Return the [x, y] coordinate for the center point of the cell that contains the specified text.  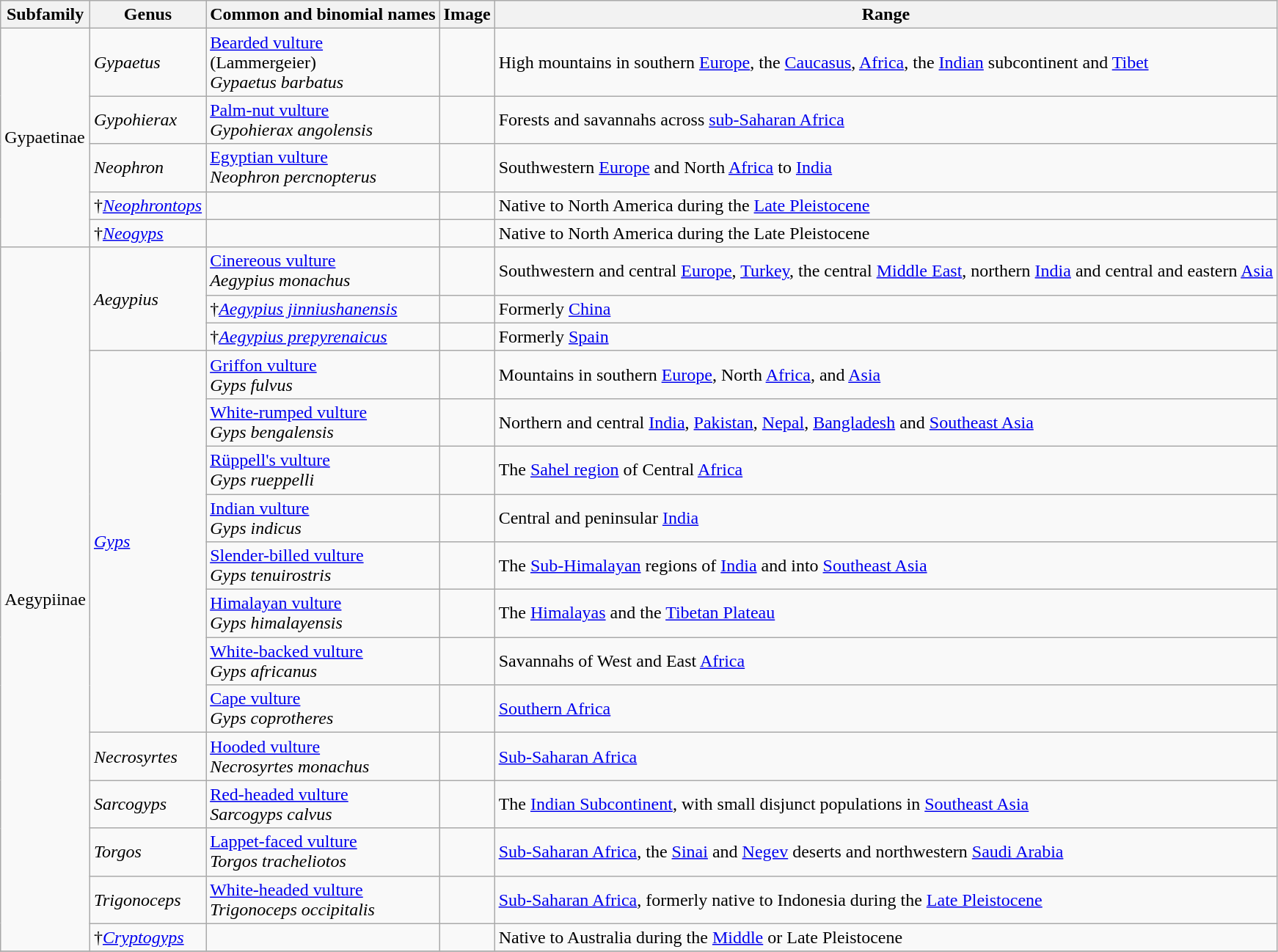
Southwestern Europe and North Africa to India [886, 167]
Sub-Saharan Africa [886, 757]
The Indian Subcontinent, with small disjunct populations in Southeast Asia [886, 804]
Southern Africa [886, 708]
Aegypius [147, 299]
†Aegypius jinniushanensis [323, 309]
Mountains in southern Europe, North Africa, and Asia [886, 374]
†Neogyps [147, 233]
Necrosyrtes [147, 757]
Red-headed vultureSarcogyps calvus [323, 804]
Image [467, 15]
Indian vultureGyps indicus [323, 518]
White-rumped vultureGyps bengalensis [323, 422]
Cinereous vultureAegypius monachus [323, 271]
Gypaetinae [45, 138]
Genus [147, 15]
Native to Australia during the Middle or Late Pleistocene [886, 937]
Forests and savannahs across sub-Saharan Africa [886, 120]
Lappet-faced vultureTorgos tracheliotos [323, 852]
Sub-Saharan Africa, the Sinai and Negev deserts and northwestern Saudi Arabia [886, 852]
Northern and central India, Pakistan, Nepal, Bangladesh and Southeast Asia [886, 422]
Trigonoceps [147, 899]
Griffon vultureGyps fulvus [323, 374]
Formerly Spain [886, 337]
The Sub-Himalayan regions of India and into Southeast Asia [886, 566]
White-backed vultureGyps africanus [323, 662]
The Himalayas and the Tibetan Plateau [886, 613]
Subfamily [45, 15]
Rüppell's vultureGyps rueppelli [323, 469]
Egyptian vultureNeophron percnopterus [323, 167]
Sub-Saharan Africa, formerly native to Indonesia during the Late Pleistocene [886, 899]
Neophron [147, 167]
Range [886, 15]
Aegypiinae [45, 599]
The Sahel region of Central Africa [886, 469]
†Cryptogyps [147, 937]
Gyps [147, 541]
Slender-billed vultureGyps tenuirostris [323, 566]
Hooded vultureNecrosyrtes monachus [323, 757]
Gypaetus [147, 62]
Sarcogyps [147, 804]
Formerly China [886, 309]
Palm-nut vultureGypohierax angolensis [323, 120]
Torgos [147, 852]
Bearded vulture(Lammergeier)Gypaetus barbatus [323, 62]
Cape vultureGyps coprotheres [323, 708]
Central and peninsular India [886, 518]
†Aegypius prepyrenaicus [323, 337]
High mountains in southern Europe, the Caucasus, Africa, the Indian subcontinent and Tibet [886, 62]
Common and binomial names [323, 15]
Gypohierax [147, 120]
Southwestern and central Europe, Turkey, the central Middle East, northern India and central and eastern Asia [886, 271]
White-headed vultureTrigonoceps occipitalis [323, 899]
Himalayan vultureGyps himalayensis [323, 613]
Savannahs of West and East Africa [886, 662]
†Neophrontops [147, 205]
